Provide the (x, y) coordinate of the cell's center where the given text is located.  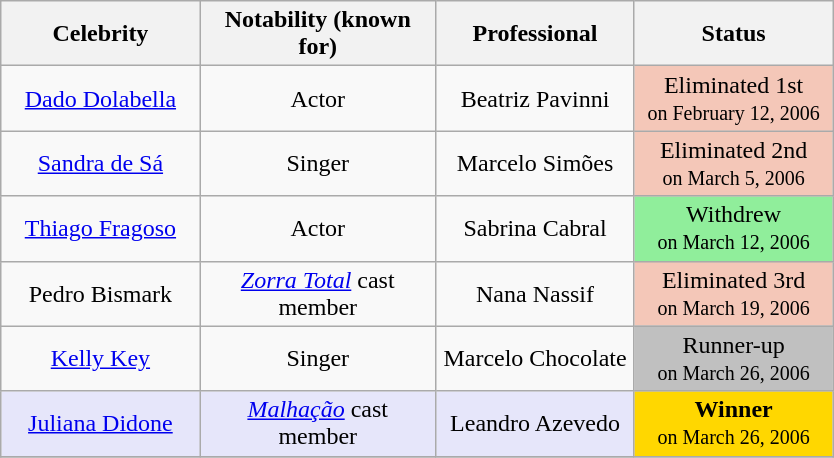
Marcelo Simões (536, 164)
Withdrewon March 12, 2006 (734, 228)
Runner-upon March 26, 2006 (734, 358)
Notability (known for) (318, 34)
Kelly Key (100, 358)
Eliminated 3rdon March 19, 2006 (734, 294)
Thiago Fragoso (100, 228)
Malhação cast member (318, 424)
Pedro Bismark (100, 294)
Winneron March 26, 2006 (734, 424)
Marcelo Chocolate (536, 358)
Eliminated 1ston February 12, 2006 (734, 98)
Nana Nassif (536, 294)
Professional (536, 34)
Sandra de Sá (100, 164)
Leandro Azevedo (536, 424)
Eliminated 2ndon March 5, 2006 (734, 164)
Juliana Didone (100, 424)
Celebrity (100, 34)
Zorra Total cast member (318, 294)
Status (734, 34)
Dado Dolabella (100, 98)
Sabrina Cabral (536, 228)
Beatriz Pavinni (536, 98)
